From the cell containing the given text, extract its center point as [X, Y] coordinate. 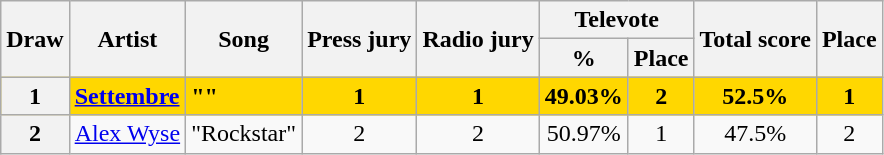
Draw [35, 39]
47.5% [755, 134]
"Rockstar" [244, 134]
50.97% [584, 134]
52.5% [755, 96]
Televote [616, 20]
Press jury [360, 39]
49.03% [584, 96]
Settembre [127, 96]
Alex Wyse [127, 134]
Radio jury [478, 39]
"" [244, 96]
Total score [755, 39]
% [584, 58]
Song [244, 39]
Artist [127, 39]
